Return (X, Y) of the center of cell containing provided text 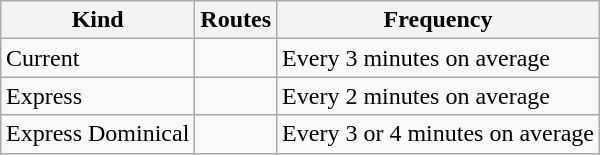
Express (97, 96)
Every 2 minutes on average (438, 96)
Frequency (438, 20)
Current (97, 58)
Kind (97, 20)
Every 3 or 4 minutes on average (438, 134)
Routes (236, 20)
Every 3 minutes on average (438, 58)
Express Dominical (97, 134)
